Search for the cell housing the specified text and yield its [x, y] center coordinate. 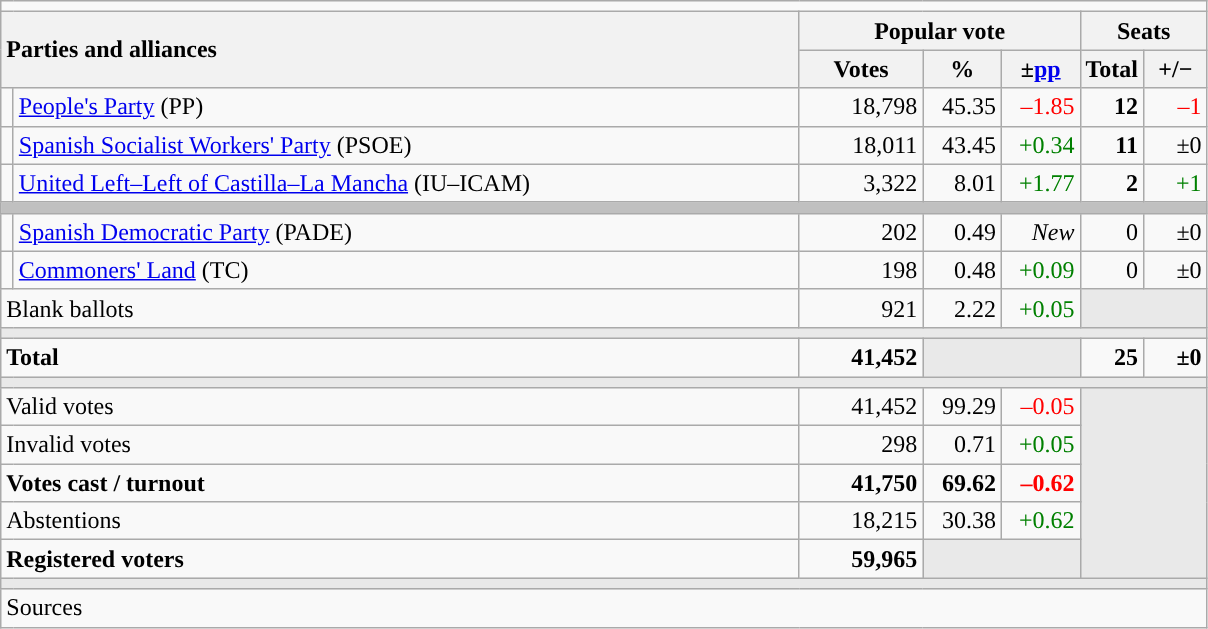
Parties and alliances [400, 50]
69.62 [962, 483]
±pp [1040, 69]
43.45 [962, 145]
Registered voters [400, 559]
Blank ballots [400, 308]
30.38 [962, 521]
Votes [861, 69]
Abstentions [400, 521]
41,750 [861, 483]
3,322 [861, 183]
United Left–Left of Castilla–La Mancha (IU–ICAM) [406, 183]
99.29 [962, 407]
298 [861, 445]
New [1040, 232]
0.71 [962, 445]
198 [861, 270]
0.48 [962, 270]
–1 [1176, 107]
% [962, 69]
–0.62 [1040, 483]
+1 [1176, 183]
8.01 [962, 183]
Spanish Democratic Party (PADE) [406, 232]
+0.34 [1040, 145]
25 [1112, 357]
45.35 [962, 107]
Popular vote [940, 31]
0.49 [962, 232]
12 [1112, 107]
+/− [1176, 69]
202 [861, 232]
2 [1112, 183]
+0.09 [1040, 270]
Sources [604, 608]
18,011 [861, 145]
11 [1112, 145]
People's Party (PP) [406, 107]
Seats [1144, 31]
59,965 [861, 559]
+1.77 [1040, 183]
18,215 [861, 521]
–1.85 [1040, 107]
Spanish Socialist Workers' Party (PSOE) [406, 145]
921 [861, 308]
18,798 [861, 107]
Valid votes [400, 407]
Commoners' Land (TC) [406, 270]
Votes cast / turnout [400, 483]
Invalid votes [400, 445]
–0.05 [1040, 407]
+0.62 [1040, 521]
2.22 [962, 308]
